For the text-containing cell, return its midpoint in [X, Y] coordinate format. 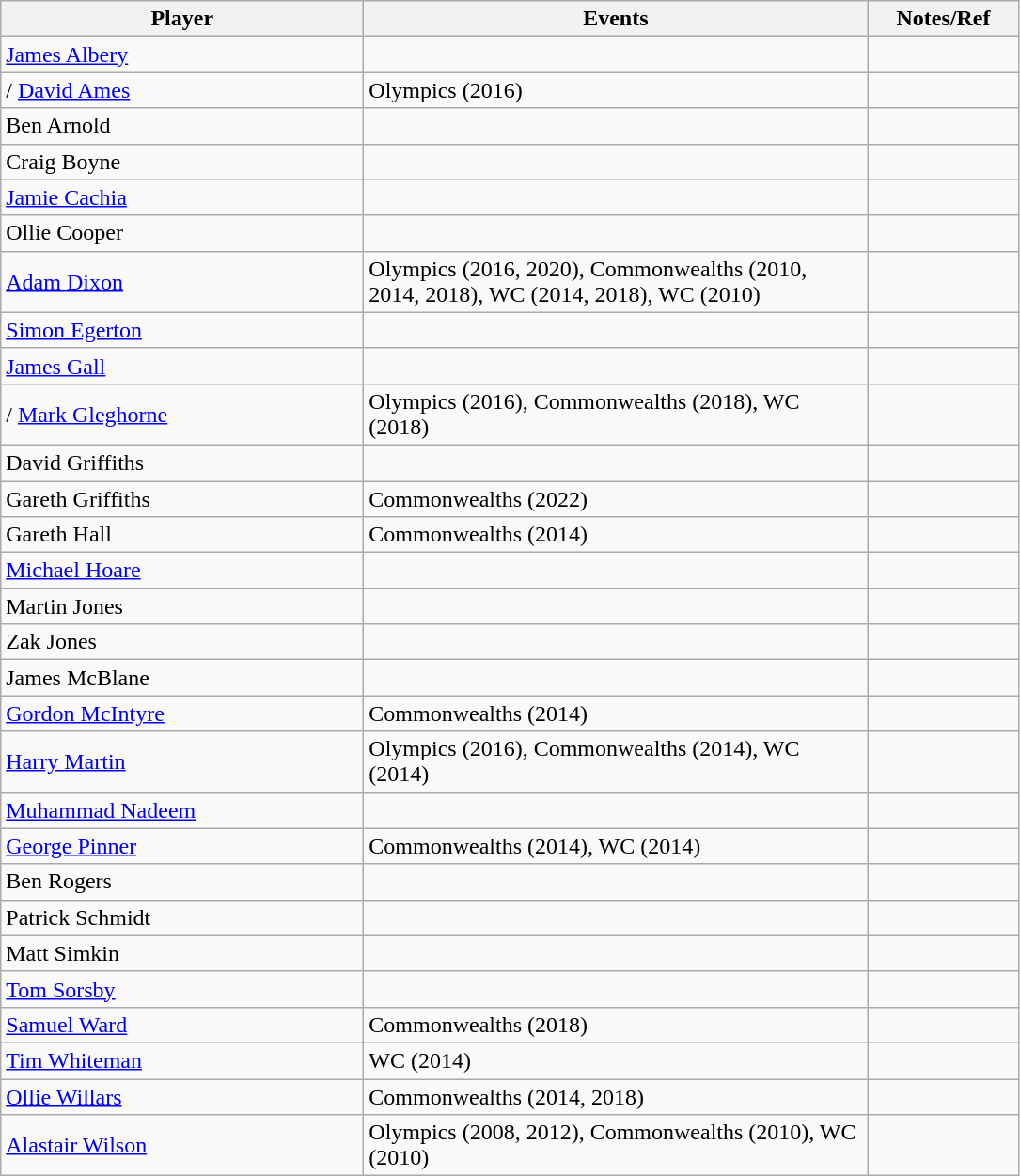
James Albery [182, 55]
Olympics (2016), Commonwealths (2018), WC (2018) [616, 414]
Olympics (2016) [616, 90]
Craig Boyne [182, 162]
Martin Jones [182, 606]
Olympics (2016), Commonwealths (2014), WC (2014) [616, 761]
Events [616, 19]
Olympics (2008, 2012), Commonwealths (2010), WC (2010) [616, 1145]
James Gall [182, 366]
Commonwealths (2022) [616, 499]
David Griffiths [182, 463]
Ben Rogers [182, 882]
Patrick Schmidt [182, 917]
/ Mark Gleghorne [182, 414]
Tim Whiteman [182, 1060]
Zak Jones [182, 642]
Notes/Ref [944, 19]
James McBlane [182, 678]
Ollie Cooper [182, 233]
Samuel Ward [182, 1025]
Ollie Willars [182, 1097]
Matt Simkin [182, 953]
WC (2014) [616, 1060]
/ David Ames [182, 90]
Muhammad Nadeem [182, 810]
Jamie Cachia [182, 197]
Tom Sorsby [182, 989]
Player [182, 19]
Adam Dixon [182, 282]
George Pinner [182, 846]
Commonwealths (2014), WC (2014) [616, 846]
Michael Hoare [182, 571]
Commonwealths (2018) [616, 1025]
Commonwealths (2014, 2018) [616, 1097]
Gordon McIntyre [182, 713]
Simon Egerton [182, 330]
Gareth Hall [182, 535]
Ben Arnold [182, 126]
Harry Martin [182, 761]
Gareth Griffiths [182, 499]
Alastair Wilson [182, 1145]
Olympics (2016, 2020), Commonwealths (2010, 2014, 2018), WC (2014, 2018), WC (2010) [616, 282]
